Return the [X, Y] coordinate for the center point of the cell that contains the specified text.  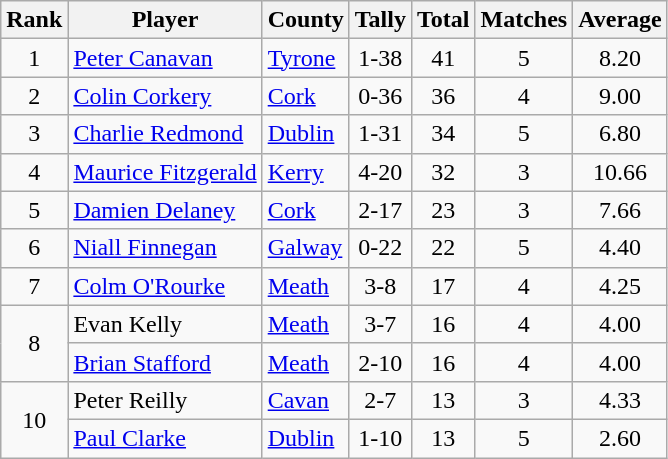
Charlie Redmond [165, 134]
Galway [306, 248]
Paul Clarke [165, 438]
Cavan [306, 400]
4-20 [380, 172]
2 [34, 96]
0-36 [380, 96]
22 [443, 248]
6 [34, 248]
3-8 [380, 286]
2-17 [380, 210]
10 [34, 419]
Colm O'Rourke [165, 286]
8 [34, 343]
23 [443, 210]
Damien Delaney [165, 210]
2-10 [380, 362]
Player [165, 20]
4.25 [620, 286]
Tally [380, 20]
Brian Stafford [165, 362]
0-22 [380, 248]
1 [34, 58]
Tyrone [306, 58]
2.60 [620, 438]
10.66 [620, 172]
4.40 [620, 248]
17 [443, 286]
36 [443, 96]
Average [620, 20]
2-7 [380, 400]
34 [443, 134]
8.20 [620, 58]
41 [443, 58]
Rank [34, 20]
1-31 [380, 134]
7 [34, 286]
9.00 [620, 96]
1-38 [380, 58]
Evan Kelly [165, 324]
Niall Finnegan [165, 248]
4.33 [620, 400]
3-7 [380, 324]
32 [443, 172]
6.80 [620, 134]
Matches [524, 20]
Colin Corkery [165, 96]
County [306, 20]
7.66 [620, 210]
Maurice Fitzgerald [165, 172]
Peter Reilly [165, 400]
Total [443, 20]
1-10 [380, 438]
Peter Canavan [165, 58]
Kerry [306, 172]
